Locate the cell with the specified text and output its [X, Y] center coordinate. 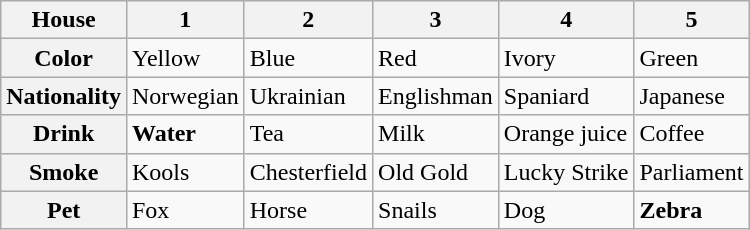
Pet [64, 210]
Orange juice [566, 134]
Parliament [692, 172]
House [64, 20]
Nationality [64, 96]
Drink [64, 134]
Green [692, 58]
Norwegian [185, 96]
Lucky Strike [566, 172]
Snails [436, 210]
Zebra [692, 210]
2 [308, 20]
3 [436, 20]
Yellow [185, 58]
Spaniard [566, 96]
Smoke [64, 172]
Blue [308, 58]
Dog [566, 210]
Kools [185, 172]
1 [185, 20]
Coffee [692, 134]
Red [436, 58]
Color [64, 58]
Ivory [566, 58]
Englishman [436, 96]
Water [185, 134]
5 [692, 20]
Ukrainian [308, 96]
Old Gold [436, 172]
Tea [308, 134]
Chesterfield [308, 172]
Fox [185, 210]
Horse [308, 210]
Japanese [692, 96]
4 [566, 20]
Milk [436, 134]
